Detect which cell encompasses the target text, then output its [X, Y] center coordinate. 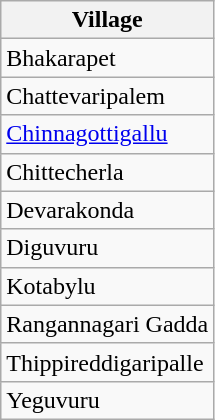
Village [108, 20]
Chinnagottigallu [108, 134]
Kotabylu [108, 286]
Thippireddigaripalle [108, 362]
Yeguvuru [108, 400]
Devarakonda [108, 210]
Rangannagari Gadda [108, 324]
Diguvuru [108, 248]
Chittecherla [108, 172]
Bhakarapet [108, 58]
Chattevaripalem [108, 96]
